Determine the [x, y] coordinate at the center of the cell enclosing the given text.  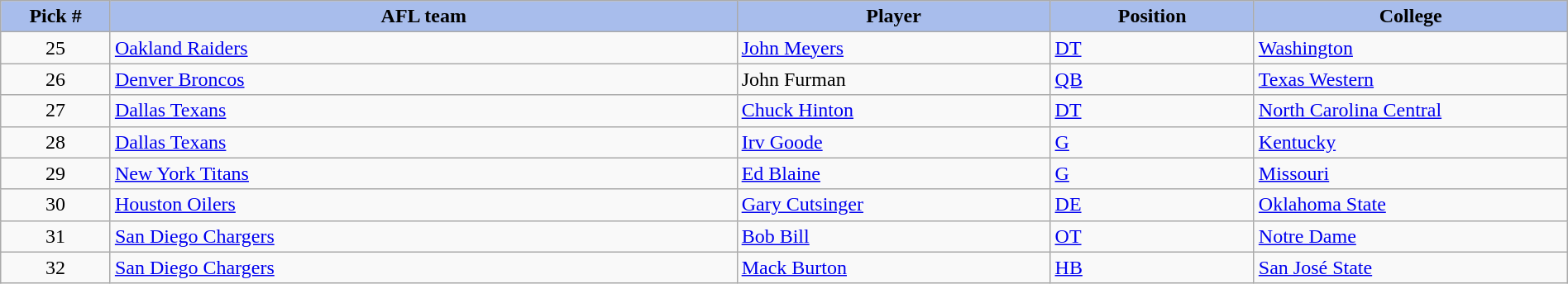
Pick # [56, 17]
Mack Burton [893, 267]
John Meyers [893, 48]
Oakland Raiders [423, 48]
Missouri [1411, 173]
28 [56, 142]
Texas Western [1411, 79]
29 [56, 173]
30 [56, 205]
New York Titans [423, 173]
Ed Blaine [893, 173]
Gary Cutsinger [893, 205]
Washington [1411, 48]
HB [1152, 267]
27 [56, 111]
AFL team [423, 17]
Kentucky [1411, 142]
Notre Dame [1411, 236]
Chuck Hinton [893, 111]
Bob Bill [893, 236]
OT [1152, 236]
Oklahoma State [1411, 205]
26 [56, 79]
31 [56, 236]
College [1411, 17]
John Furman [893, 79]
San José State [1411, 267]
North Carolina Central [1411, 111]
Denver Broncos [423, 79]
DE [1152, 205]
QB [1152, 79]
Player [893, 17]
Houston Oilers [423, 205]
32 [56, 267]
25 [56, 48]
Position [1152, 17]
Irv Goode [893, 142]
